Return the (x, y) coordinate for the center point of the cell that contains the specified text.  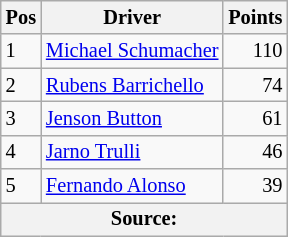
74 (255, 85)
Rubens Barrichello (132, 85)
1 (21, 51)
Points (255, 17)
Driver (132, 17)
Jenson Button (132, 118)
Pos (21, 17)
39 (255, 186)
Michael Schumacher (132, 51)
4 (21, 152)
2 (21, 85)
Fernando Alonso (132, 186)
5 (21, 186)
61 (255, 118)
Source: (144, 219)
110 (255, 51)
3 (21, 118)
Jarno Trulli (132, 152)
46 (255, 152)
